Scan for the cell matching the given text and deliver its (x, y) coordinate at center. 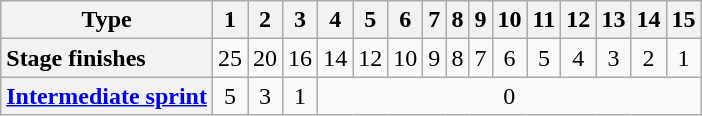
25 (230, 58)
Stage finishes (107, 58)
13 (614, 20)
16 (300, 58)
0 (510, 96)
20 (266, 58)
11 (544, 20)
Type (107, 20)
15 (684, 20)
Intermediate sprint (107, 96)
